Search for the cell housing the specified text and yield its [X, Y] center coordinate. 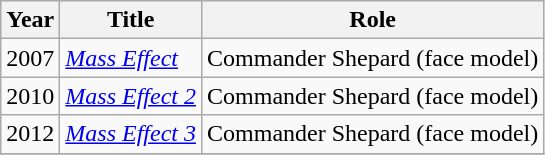
2012 [30, 134]
Mass Effect 3 [131, 134]
Mass Effect [131, 58]
Title [131, 20]
Role [373, 20]
2007 [30, 58]
Mass Effect 2 [131, 96]
Year [30, 20]
2010 [30, 96]
